From the cell containing the given text, extract its center point as (x, y) coordinate. 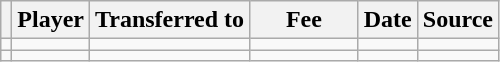
Player (51, 20)
Source (458, 20)
Transferred to (170, 20)
Date (388, 20)
Fee (304, 20)
